Output the [x, y] coordinate of the center of the cell containing the given text.  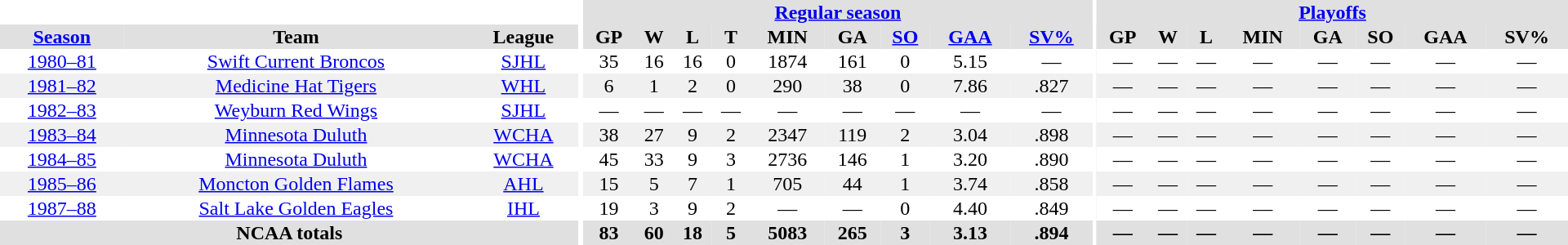
161 [853, 61]
4.40 [970, 208]
1985–86 [62, 184]
2736 [787, 159]
6 [609, 86]
18 [693, 233]
Swift Current Broncos [296, 61]
19 [609, 208]
Salt Lake Golden Eagles [296, 208]
265 [853, 233]
WHL [523, 86]
1987–88 [62, 208]
146 [853, 159]
83 [609, 233]
2347 [787, 135]
Playoffs [1333, 12]
T [730, 37]
3.04 [970, 135]
119 [853, 135]
45 [609, 159]
Medicine Hat Tigers [296, 86]
27 [653, 135]
.894 [1052, 233]
15 [609, 184]
35 [609, 61]
3.13 [970, 233]
1983–84 [62, 135]
League [523, 37]
44 [853, 184]
33 [653, 159]
1984–85 [62, 159]
.827 [1052, 86]
IHL [523, 208]
.858 [1052, 184]
7 [693, 184]
Weyburn Red Wings [296, 110]
3.20 [970, 159]
Regular season [838, 12]
1981–82 [62, 86]
60 [653, 233]
.890 [1052, 159]
Team [296, 37]
NCAA totals [289, 233]
5083 [787, 233]
1980–81 [62, 61]
.898 [1052, 135]
AHL [523, 184]
1982–83 [62, 110]
5.15 [970, 61]
.849 [1052, 208]
3.74 [970, 184]
Moncton Golden Flames [296, 184]
705 [787, 184]
Season [62, 37]
1874 [787, 61]
7.86 [970, 86]
290 [787, 86]
